For the text-containing cell, return its midpoint in [X, Y] coordinate format. 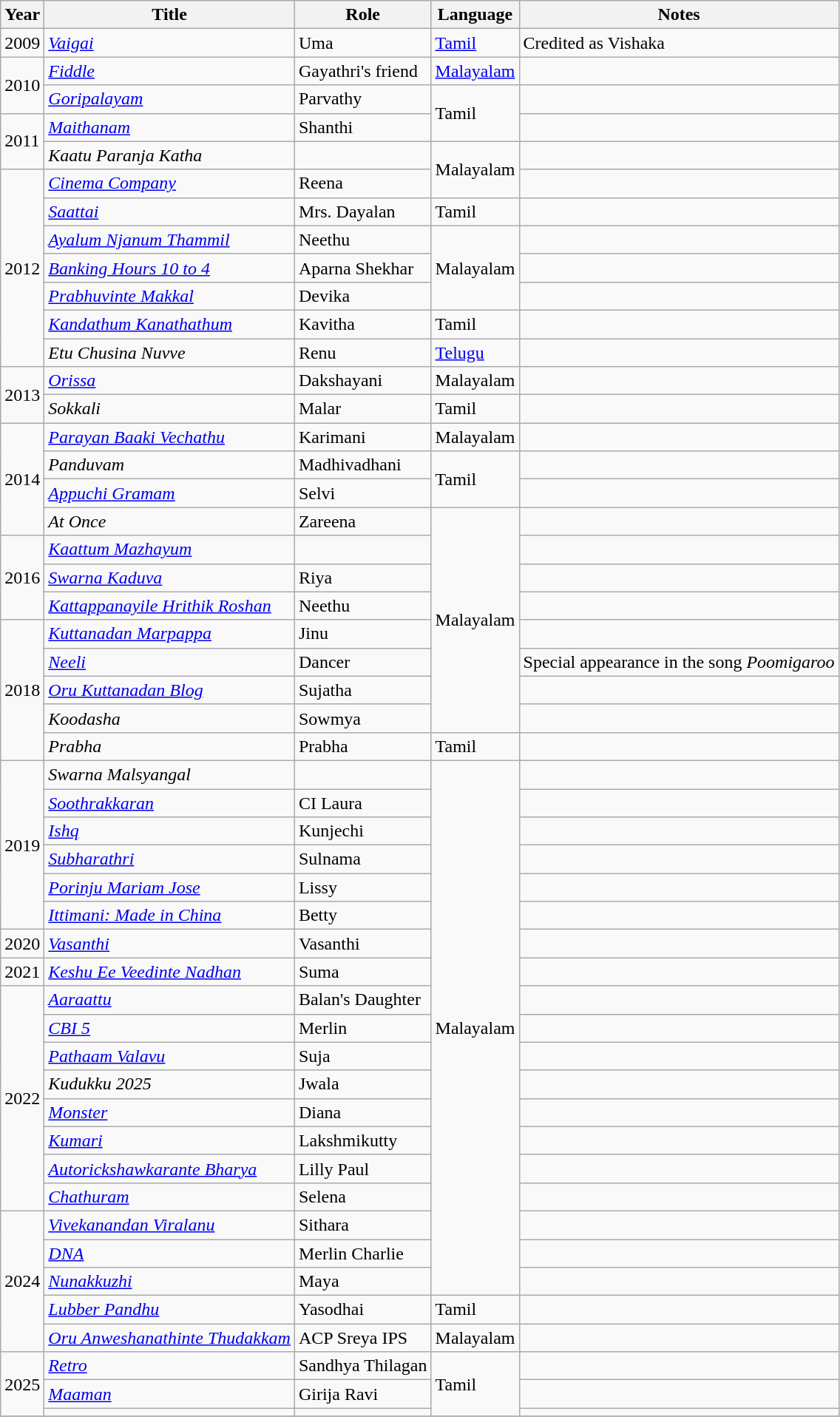
CBI 5 [170, 1028]
Dakshayani [362, 381]
Year [22, 15]
2014 [22, 479]
Jwala [362, 1084]
Koodasha [170, 718]
Oru Anweshanathinte Thudakkam [170, 1338]
Balan's Daughter [362, 1000]
At Once [170, 521]
Sandhya Thilagan [362, 1366]
DNA [170, 1254]
Selvi [362, 493]
Lissy [362, 887]
Kavitha [362, 324]
Shanthi [362, 127]
2019 [22, 845]
Orissa [170, 381]
Lilly Paul [362, 1169]
Kaattum Mazhayum [170, 549]
2009 [22, 43]
Jinu [362, 634]
Special appearance in the song Poomigaroo [679, 662]
Mrs. Dayalan [362, 212]
Malar [362, 409]
Keshu Ee Veedinte Nadhan [170, 972]
Riya [362, 578]
Role [362, 15]
Merlin [362, 1028]
Madhivadhani [362, 465]
2020 [22, 944]
Devika [362, 296]
2016 [22, 578]
ACP Sreya IPS [362, 1338]
Sujatha [362, 690]
Language [475, 15]
Kudukku 2025 [170, 1084]
2021 [22, 972]
Maithanam [170, 127]
Karimani [362, 437]
Maaman [170, 1394]
Sulnama [362, 859]
2018 [22, 690]
Cinema Company [170, 183]
Monster [170, 1112]
Autorickshawkarante Bharya [170, 1169]
Title [170, 15]
Oru Kuttanadan Blog [170, 690]
2024 [22, 1281]
Soothrakkaran [170, 802]
Kaatu Paranja Katha [170, 155]
Chathuram [170, 1197]
Uma [362, 43]
Retro [170, 1366]
Saattai [170, 212]
Prabhuvinte Makkal [170, 296]
Lubber Pandhu [170, 1310]
Sowmya [362, 718]
Sokkali [170, 409]
2013 [22, 395]
Subharathri [170, 859]
Kumari [170, 1140]
Reena [362, 183]
Nunakkuzhi [170, 1282]
Parvathy [362, 99]
Selena [362, 1197]
Lakshmikutty [362, 1140]
Fiddle [170, 71]
Etu Chusina Nuvve [170, 353]
CI Laura [362, 802]
Kuttanadan Marpappa [170, 634]
Notes [679, 15]
Swarna Malsyangal [170, 774]
Girija Ravi [362, 1394]
Panduvam [170, 465]
Credited as Vishaka [679, 43]
Gayathri's friend [362, 71]
Vivekanandan Viralanu [170, 1225]
Renu [362, 353]
Suma [362, 972]
Aparna Shekhar [362, 268]
Telugu [475, 353]
Maya [362, 1282]
Pathaam Valavu [170, 1056]
Ittimani: Made in China [170, 916]
Vaigai [170, 43]
Kunjechi [362, 831]
2012 [22, 268]
Merlin Charlie [362, 1254]
Sithara [362, 1225]
Aaraattu [170, 1000]
Ishq [170, 831]
Suja [362, 1056]
2010 [22, 85]
2025 [22, 1384]
Porinju Mariam Jose [170, 887]
2011 [22, 141]
Yasodhai [362, 1310]
Neeli [170, 662]
Swarna Kaduva [170, 578]
Zareena [362, 521]
2022 [22, 1098]
Dancer [362, 662]
Appuchi Gramam [170, 493]
Goripalayam [170, 99]
Kattappanayile Hrithik Roshan [170, 606]
Ayalum Njanum Thammil [170, 240]
Betty [362, 916]
Parayan Baaki Vechathu [170, 437]
Banking Hours 10 to 4 [170, 268]
Kandathum Kanathathum [170, 324]
Diana [362, 1112]
